Search for the cell housing the specified text and yield its [x, y] center coordinate. 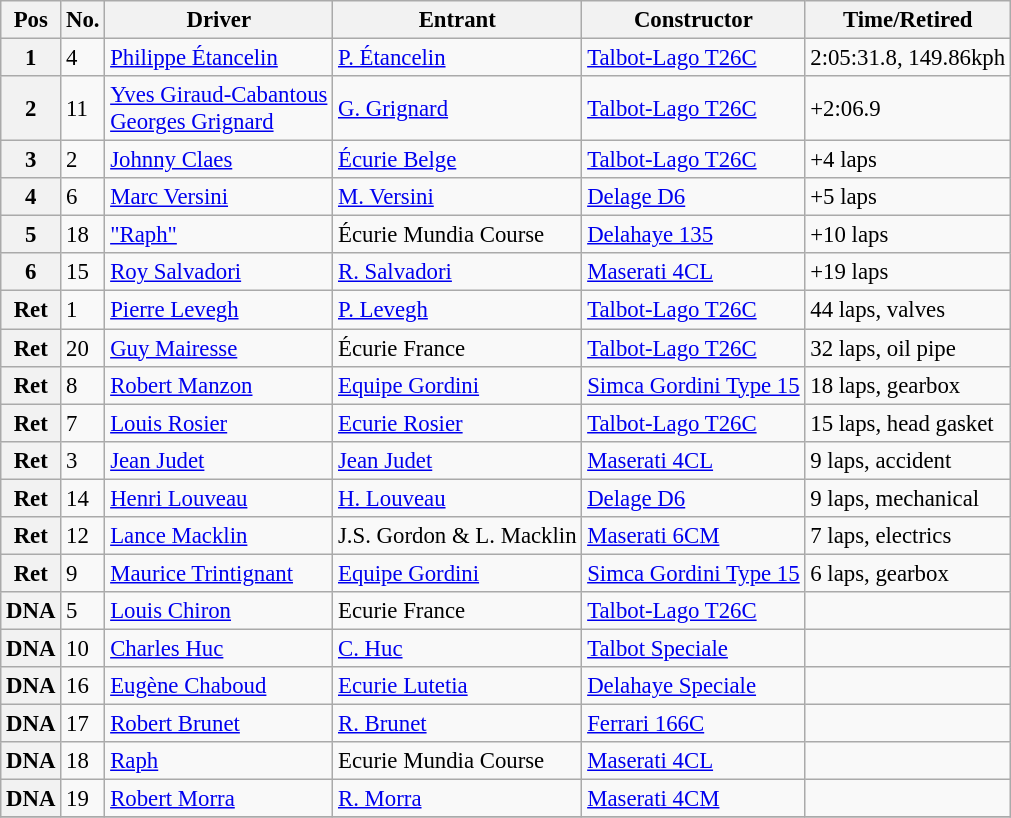
6 laps, gearbox [908, 573]
Maserati 6CM [694, 536]
17 [83, 724]
R. Salvadori [458, 273]
G. Grignard [458, 108]
9 laps, accident [908, 460]
15 [83, 273]
11 [83, 108]
10 [83, 648]
Écurie Mundia Course [458, 235]
Écurie Belge [458, 160]
+19 laps [908, 273]
Johnny Claes [219, 160]
Louis Chiron [219, 611]
No. [83, 20]
+2:06.9 [908, 108]
"Raph" [219, 235]
+5 laps [908, 197]
Ferrari 166C [694, 724]
Yves Giraud-Cabantous Georges Grignard [219, 108]
Driver [219, 20]
Henri Louveau [219, 498]
32 laps, oil pipe [908, 348]
9 laps, mechanical [908, 498]
8 [83, 385]
20 [83, 348]
44 laps, valves [908, 310]
R. Brunet [458, 724]
Eugène Chaboud [219, 686]
Ecurie Rosier [458, 423]
Ecurie Mundia Course [458, 761]
Lance Macklin [219, 536]
Pierre Levegh [219, 310]
7 laps, electrics [908, 536]
16 [83, 686]
J.S. Gordon & L. Macklin [458, 536]
Philippe Étancelin [219, 58]
Robert Morra [219, 799]
14 [83, 498]
Raph [219, 761]
Maurice Trintignant [219, 573]
18 laps, gearbox [908, 385]
Delahaye Speciale [694, 686]
19 [83, 799]
Constructor [694, 20]
Charles Huc [219, 648]
7 [83, 423]
P. Levegh [458, 310]
Roy Salvadori [219, 273]
2:05:31.8, 149.86kph [908, 58]
Entrant [458, 20]
Écurie France [458, 348]
C. Huc [458, 648]
Ecurie France [458, 611]
Time/Retired [908, 20]
Ecurie Lutetia [458, 686]
15 laps, head gasket [908, 423]
+10 laps [908, 235]
R. Morra [458, 799]
Maserati 4CM [694, 799]
Louis Rosier [219, 423]
9 [83, 573]
Pos [31, 20]
Robert Manzon [219, 385]
P. Étancelin [458, 58]
Guy Mairesse [219, 348]
Marc Versini [219, 197]
Talbot Speciale [694, 648]
Robert Brunet [219, 724]
H. Louveau [458, 498]
Delahaye 135 [694, 235]
+4 laps [908, 160]
M. Versini [458, 197]
12 [83, 536]
